Locate the cell with the specified text and output its [x, y] center coordinate. 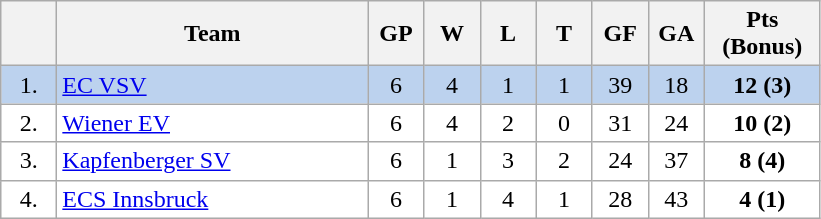
GF [620, 34]
Wiener EV [212, 123]
Pts (Bonus) [762, 34]
3. [29, 161]
GP [396, 34]
10 (2) [762, 123]
0 [564, 123]
28 [620, 199]
Kapfenberger SV [212, 161]
18 [676, 85]
4. [29, 199]
L [508, 34]
8 (4) [762, 161]
EC VSV [212, 85]
39 [620, 85]
4 (1) [762, 199]
W [452, 34]
2. [29, 123]
GA [676, 34]
T [564, 34]
1. [29, 85]
12 (3) [762, 85]
37 [676, 161]
31 [620, 123]
43 [676, 199]
ECS Innsbruck [212, 199]
Team [212, 34]
3 [508, 161]
